For the text-containing cell, return its midpoint in (X, Y) coordinate format. 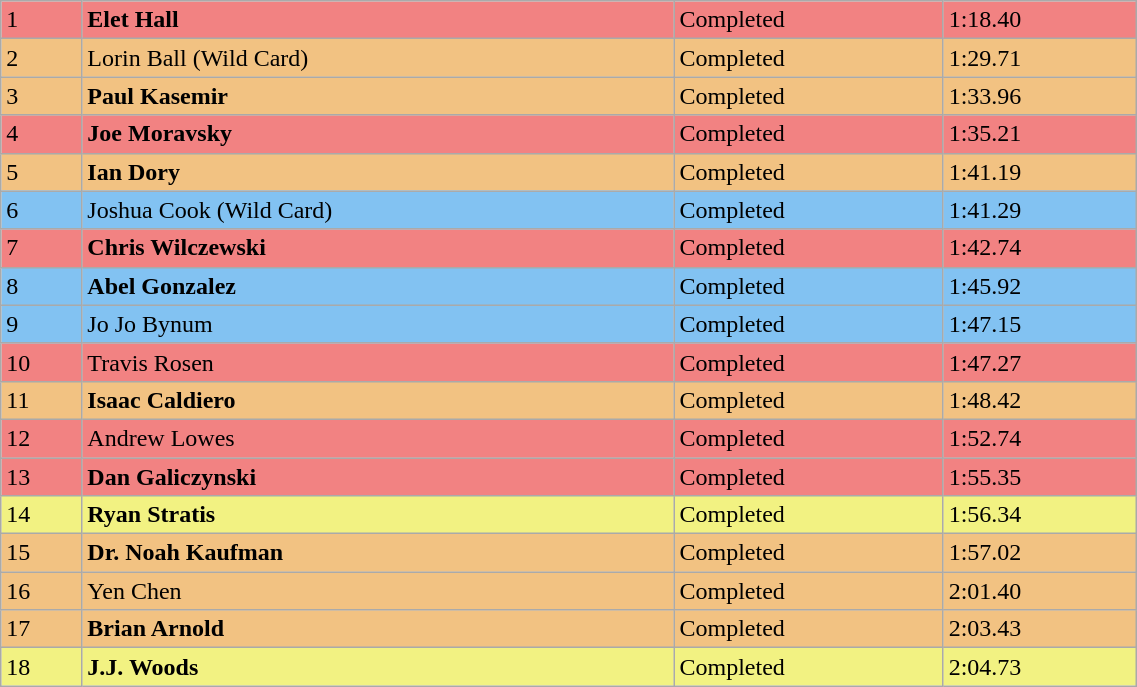
1:56.34 (1040, 515)
9 (42, 324)
6 (42, 210)
3 (42, 96)
Andrew Lowes (378, 438)
1:18.40 (1040, 20)
5 (42, 172)
J.J. Woods (378, 667)
1:45.92 (1040, 286)
16 (42, 591)
Ian Dory (378, 172)
1:33.96 (1040, 96)
17 (42, 629)
1 (42, 20)
2:03.43 (1040, 629)
1:29.71 (1040, 58)
10 (42, 362)
1:47.27 (1040, 362)
18 (42, 667)
2:01.40 (1040, 591)
4 (42, 134)
Jo Jo Bynum (378, 324)
7 (42, 248)
Dan Galiczynski (378, 477)
Elet Hall (378, 20)
15 (42, 553)
1:41.19 (1040, 172)
14 (42, 515)
1:47.15 (1040, 324)
1:42.74 (1040, 248)
11 (42, 400)
Yen Chen (378, 591)
2 (42, 58)
2:04.73 (1040, 667)
Abel Gonzalez (378, 286)
1:48.42 (1040, 400)
1:57.02 (1040, 553)
Isaac Caldiero (378, 400)
1:35.21 (1040, 134)
Joe Moravsky (378, 134)
Paul Kasemir (378, 96)
Chris Wilczewski (378, 248)
12 (42, 438)
8 (42, 286)
Brian Arnold (378, 629)
1:52.74 (1040, 438)
Travis Rosen (378, 362)
Ryan Stratis (378, 515)
13 (42, 477)
Dr. Noah Kaufman (378, 553)
Joshua Cook (Wild Card) (378, 210)
Lorin Ball (Wild Card) (378, 58)
1:41.29 (1040, 210)
1:55.35 (1040, 477)
